For the text-containing cell, return its midpoint in (X, Y) coordinate format. 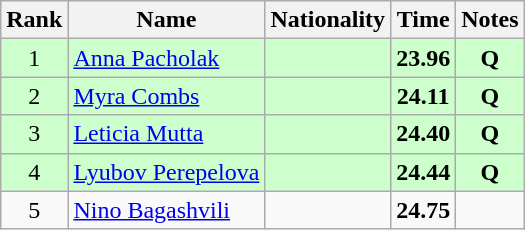
Anna Pacholak (166, 58)
2 (34, 96)
Myra Combs (166, 96)
23.96 (424, 58)
Notes (490, 20)
24.40 (424, 134)
Nino Bagashvili (166, 210)
5 (34, 210)
24.75 (424, 210)
Leticia Mutta (166, 134)
Lyubov Perepelova (166, 172)
Name (166, 20)
24.44 (424, 172)
Time (424, 20)
4 (34, 172)
Rank (34, 20)
24.11 (424, 96)
Nationality (328, 20)
3 (34, 134)
1 (34, 58)
